Pinpoint the cell where the given text exists, returning its (x, y) midpoint coordinate. 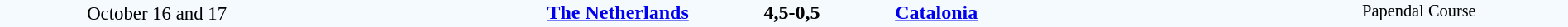
Catalonia (1082, 12)
The Netherlands (501, 12)
Papendal Course (1419, 13)
October 16 and 17 (157, 13)
4,5-0,5 (791, 12)
